From the cell containing the given text, extract its center point as (X, Y) coordinate. 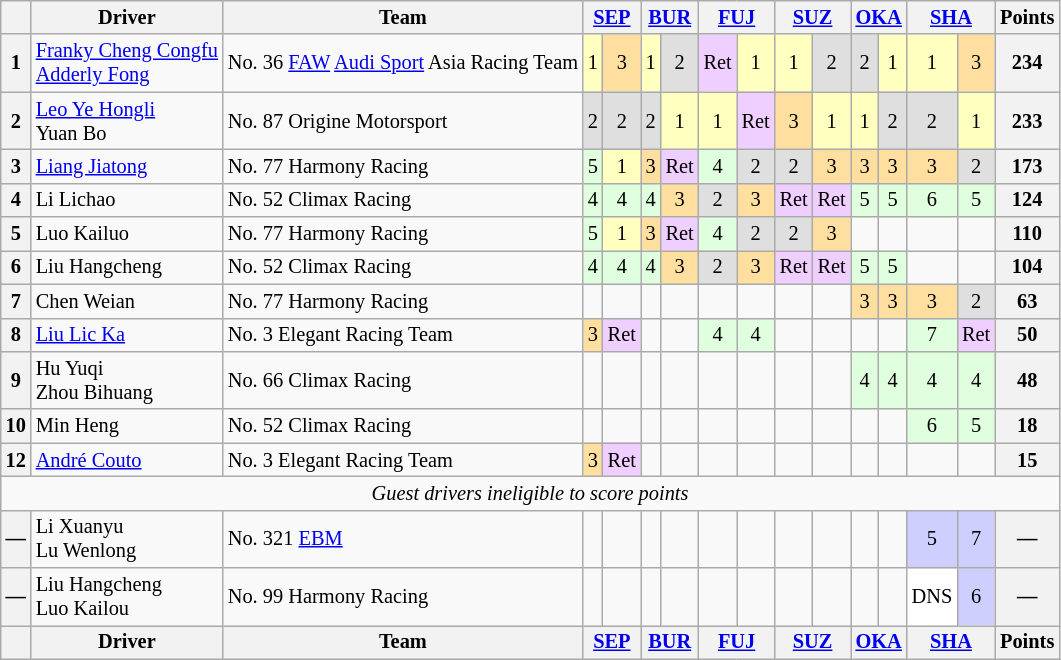
8 (16, 335)
Li Xuanyu Lu Wenlong (127, 539)
Liu Hangcheng Luo Kailou (127, 597)
Luo Kailuo (127, 234)
233 (1027, 121)
18 (1027, 426)
124 (1027, 200)
Guest drivers ineligible to score points (530, 493)
No. 66 Climax Racing (403, 380)
No. 99 Harmony Racing (403, 597)
André Couto (127, 460)
No. 87 Origine Motorsport (403, 121)
Chen Weian (127, 301)
50 (1027, 335)
Liu Lic Ka (127, 335)
48 (1027, 380)
234 (1027, 63)
Li Lichao (127, 200)
Leo Ye Hongli Yuan Bo (127, 121)
9 (16, 380)
12 (16, 460)
Min Heng (127, 426)
110 (1027, 234)
10 (16, 426)
Franky Cheng Congfu Adderly Fong (127, 63)
63 (1027, 301)
Liang Jiatong (127, 166)
No. 36 FAW Audi Sport Asia Racing Team (403, 63)
Hu Yuqi Zhou Bihuang (127, 380)
DNS (932, 597)
Liu Hangcheng (127, 267)
15 (1027, 460)
104 (1027, 267)
173 (1027, 166)
No. 321 EBM (403, 539)
